Capture the cell that displays the provided text and extract its (X, Y) central coordinate. 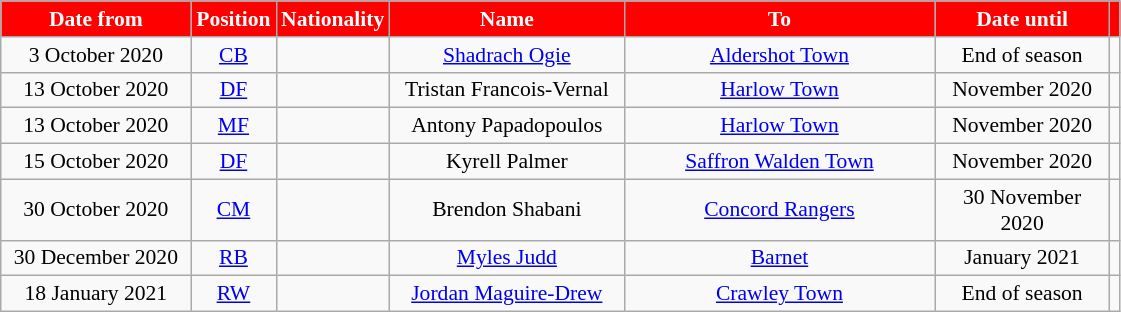
Antony Papadopoulos (506, 126)
MF (234, 126)
Tristan Francois-Vernal (506, 90)
3 October 2020 (96, 55)
Crawley Town (779, 294)
RB (234, 258)
January 2021 (1022, 258)
15 October 2020 (96, 162)
CB (234, 55)
Aldershot Town (779, 55)
Date from (96, 19)
Barnet (779, 258)
CM (234, 210)
30 December 2020 (96, 258)
Position (234, 19)
Concord Rangers (779, 210)
Kyrell Palmer (506, 162)
Date until (1022, 19)
Nationality (332, 19)
30 November 2020 (1022, 210)
Myles Judd (506, 258)
Shadrach Ogie (506, 55)
To (779, 19)
RW (234, 294)
18 January 2021 (96, 294)
Jordan Maguire-Drew (506, 294)
Brendon Shabani (506, 210)
30 October 2020 (96, 210)
Saffron Walden Town (779, 162)
Name (506, 19)
